Scan for the cell matching the given text and deliver its (x, y) coordinate at center. 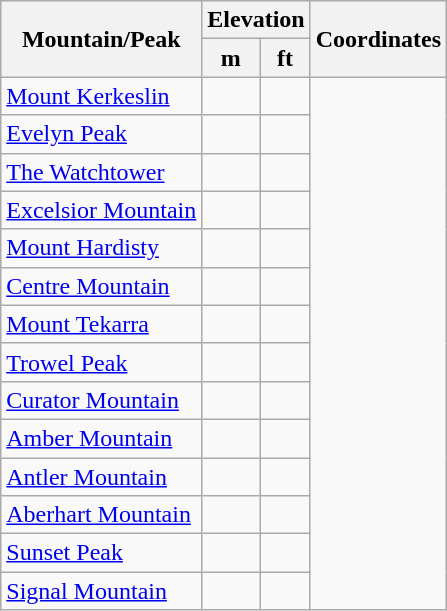
Mountain/Peak (102, 39)
Mount Kerkeslin (102, 96)
Coordinates (378, 39)
Amber Mountain (102, 438)
Elevation (256, 20)
Excelsior Mountain (102, 210)
Centre Mountain (102, 286)
Antler Mountain (102, 477)
Sunset Peak (102, 553)
Mount Tekarra (102, 324)
Signal Mountain (102, 591)
Curator Mountain (102, 400)
Evelyn Peak (102, 134)
ft (285, 58)
Trowel Peak (102, 362)
m (231, 58)
Mount Hardisty (102, 248)
Aberhart Mountain (102, 515)
The Watchtower (102, 172)
